Return the (X, Y) coordinate for the center point of the cell that contains the specified text.  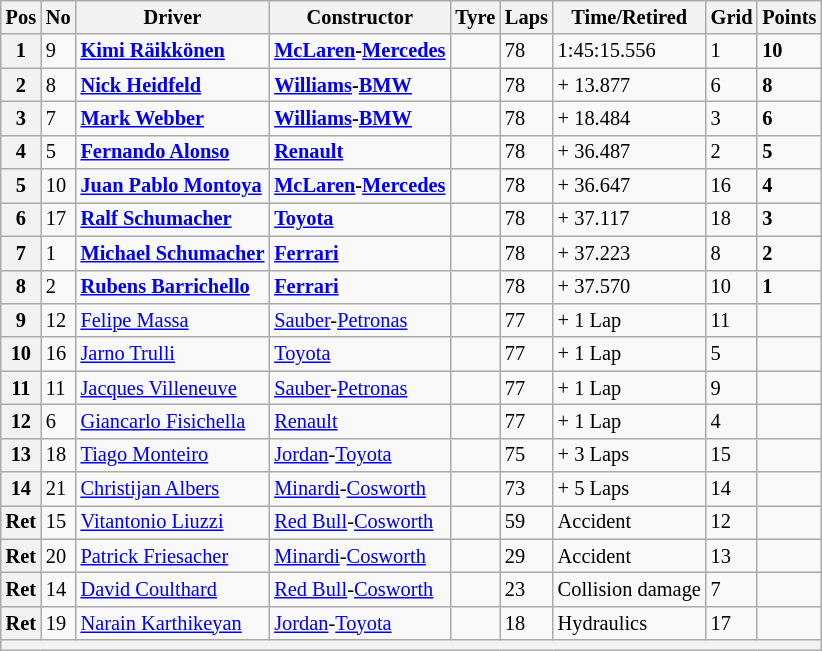
Vitantonio Liuzzi (173, 522)
+ 18.484 (630, 118)
+ 13.877 (630, 85)
19 (58, 623)
Ralf Schumacher (173, 219)
Patrick Friesacher (173, 556)
Kimi Räikkönen (173, 51)
21 (58, 489)
+ 3 Laps (630, 455)
Christijan Albers (173, 489)
20 (58, 556)
Jarno Trulli (173, 354)
+ 36.647 (630, 186)
Pos (21, 17)
+ 37.117 (630, 219)
+ 37.570 (630, 287)
29 (526, 556)
Nick Heidfeld (173, 85)
Jacques Villeneuve (173, 388)
73 (526, 489)
Grid (732, 17)
75 (526, 455)
Michael Schumacher (173, 253)
Mark Webber (173, 118)
Juan Pablo Montoya (173, 186)
Narain Karthikeyan (173, 623)
Giancarlo Fisichella (173, 421)
59 (526, 522)
Collision damage (630, 589)
Constructor (360, 17)
1:45:15.556 (630, 51)
+ 36.487 (630, 152)
Hydraulics (630, 623)
+ 37.223 (630, 253)
Points (789, 17)
Fernando Alonso (173, 152)
Tyre (475, 17)
23 (526, 589)
Rubens Barrichello (173, 287)
+ 5 Laps (630, 489)
Driver (173, 17)
Time/Retired (630, 17)
No (58, 17)
Laps (526, 17)
Felipe Massa (173, 320)
Tiago Monteiro (173, 455)
David Coulthard (173, 589)
